Return (x, y) of the center of cell containing provided text 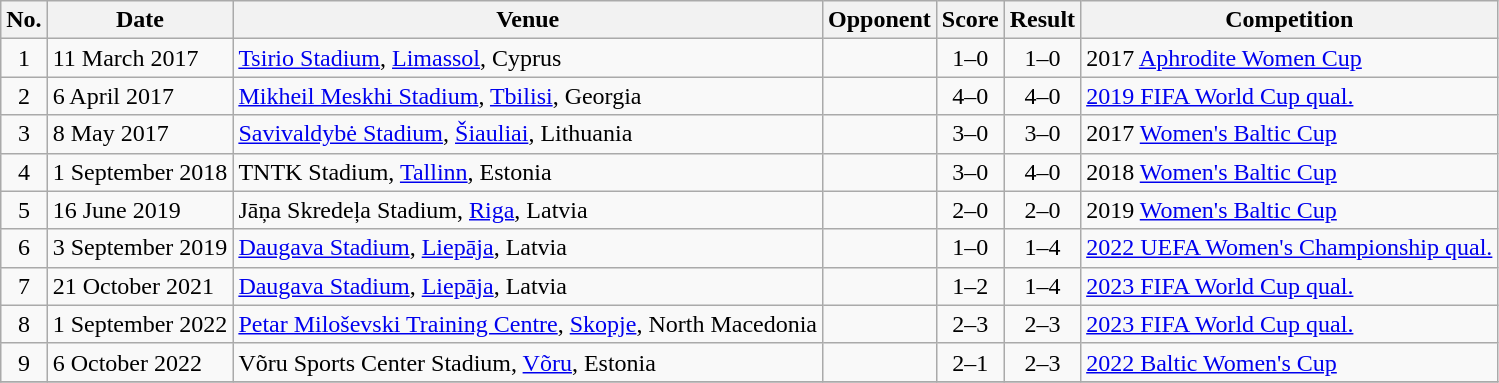
Score (970, 20)
TNTK Stadium, Tallinn, Estonia (528, 172)
1 September 2018 (140, 172)
Venue (528, 20)
1–2 (970, 286)
Result (1042, 20)
1 September 2022 (140, 324)
Competition (1290, 20)
Mikheil Meskhi Stadium, Tbilisi, Georgia (528, 96)
7 (24, 286)
2 (24, 96)
2018 Women's Baltic Cup (1290, 172)
8 May 2017 (140, 134)
2–1 (970, 362)
Opponent (880, 20)
4 (24, 172)
3 September 2019 (140, 248)
3 (24, 134)
Võru Sports Center Stadium, Võru, Estonia (528, 362)
2022 UEFA Women's Championship qual. (1290, 248)
8 (24, 324)
2019 Women's Baltic Cup (1290, 210)
21 October 2021 (140, 286)
6 (24, 248)
2017 Aphrodite Women Cup (1290, 58)
9 (24, 362)
Tsirio Stadium, Limassol, Cyprus (528, 58)
1 (24, 58)
2017 Women's Baltic Cup (1290, 134)
11 March 2017 (140, 58)
Savivaldybė Stadium, Šiauliai, Lithuania (528, 134)
5 (24, 210)
16 June 2019 (140, 210)
No. (24, 20)
6 April 2017 (140, 96)
2019 FIFA World Cup qual. (1290, 96)
6 October 2022 (140, 362)
Date (140, 20)
Petar Miloševski Training Centre, Skopje, North Macedonia (528, 324)
Jāņa Skredeļa Stadium, Riga, Latvia (528, 210)
2022 Baltic Women's Cup (1290, 362)
